Extract the (X, Y) coordinate from the center of the cell holding the provided text.  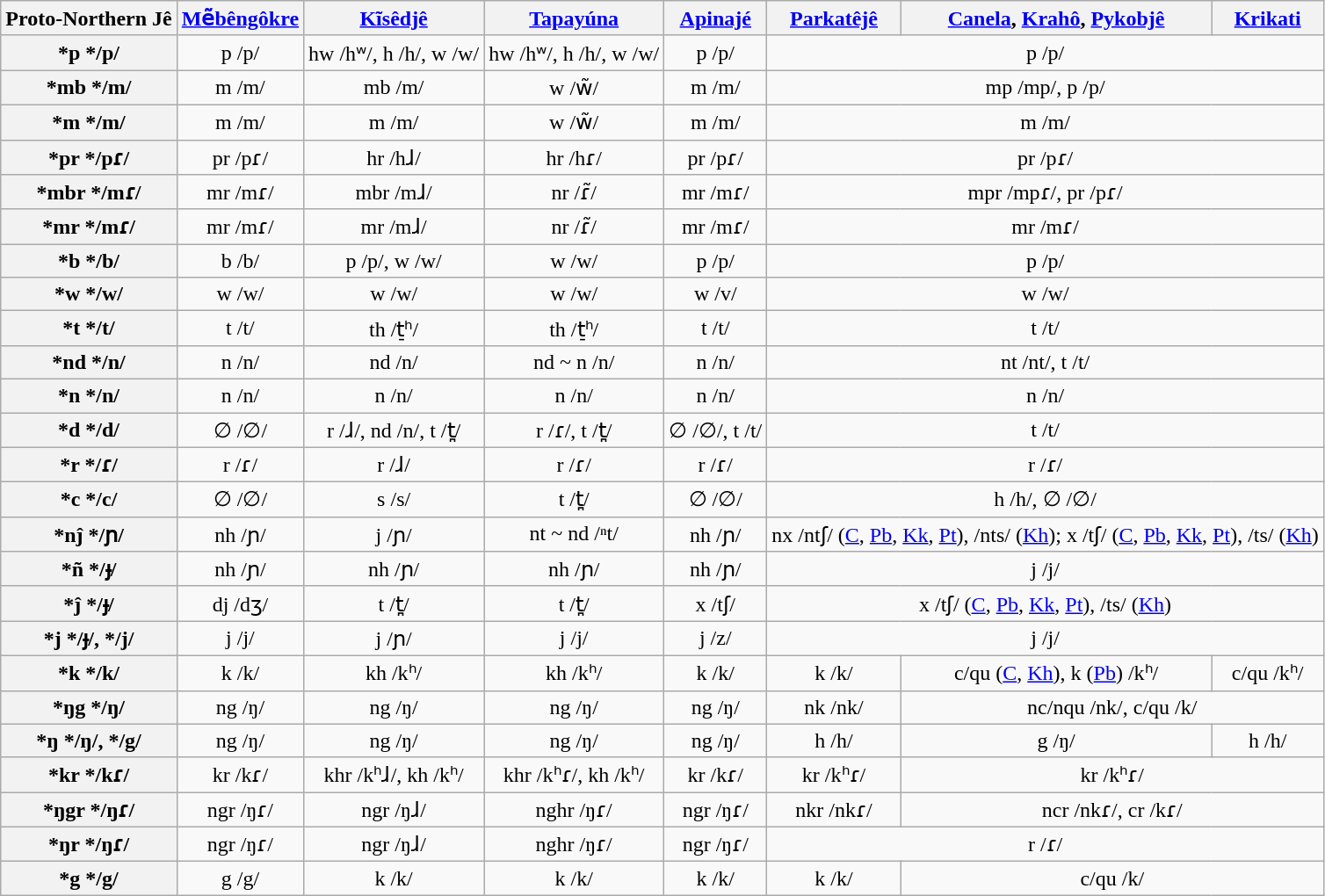
nk /nk/ (834, 707)
x /tʃ/ (715, 603)
c/qu /kʰ/ (1267, 673)
w /v/ (715, 294)
*g */g/ (90, 878)
*b */b/ (90, 261)
*w */w/ (90, 294)
*mb */m/ (90, 88)
khr /kʰɺ/, kh /kʰ/ (394, 775)
r /ɺ/ (394, 465)
hr /hɺ/ (394, 157)
Mẽbêngôkre (240, 18)
*c */c/ (90, 500)
*kr */kɾ/ (90, 775)
Apinajé (715, 18)
nt ~ nd /ⁿt/ (575, 534)
mr /mɺ/ (394, 227)
p /p/, w /w/ (394, 261)
s /s/ (394, 500)
*nĵ */ɲ/ (90, 534)
mb /m/ (394, 88)
g /ŋ/ (1056, 741)
*mr */mɾ/ (90, 227)
nc/nqu /nk/, c/qu /k/ (1112, 707)
Canela, Krahô, Pykobjê (1056, 18)
*j */ɟ/, */j/ (90, 639)
dj /dʒ/ (240, 603)
∅ /∅/, t /t/ (715, 430)
Kĩsêdjê (394, 18)
Tapayúna (575, 18)
j /z/ (715, 639)
nx /ntʃ/ (C, Pb, Kk, Pt), /nts/ (Kh); x /tʃ/ (C, Pb, Kk, Pt), /ts/ (Kh) (1046, 534)
r /ɺ/, nd /n/, t /t̪/ (394, 430)
*d */d/ (90, 430)
r /ɾ/, t /t̪/ (575, 430)
khr /kʰɾ/, kh /kʰ/ (575, 775)
*ŋ */ŋ/, */g/ (90, 741)
Krikati (1267, 18)
*r */ɾ/ (90, 465)
*ñ */ɟ/ (90, 569)
x /tʃ/ (C, Pb, Kk, Pt), /ts/ (Kh) (1046, 603)
*pr */pɾ/ (90, 157)
*k */k/ (90, 673)
c/qu /k/ (1112, 878)
Parkatêjê (834, 18)
*p */p/ (90, 53)
hr /hɾ/ (575, 157)
g /g/ (240, 878)
nt /nt/, t /t/ (1046, 362)
*mbr */mɾ/ (90, 192)
nkr /nkɾ/ (834, 810)
*ŋgr */ŋɾ/ (90, 810)
*t */t/ (90, 329)
mp /mp/, p /p/ (1046, 88)
b /b/ (240, 261)
c/qu (C, Kh), k (Pb) /kʰ/ (1056, 673)
*ŋr */ŋɾ/ (90, 844)
*ĵ */ɟ/ (90, 603)
*m */m/ (90, 122)
mpr /mpɾ/, pr /pɾ/ (1046, 192)
h /h/, ∅ /∅/ (1046, 500)
mbr /mɺ/ (394, 192)
*ŋg */ŋ/ (90, 707)
ncr /nkɾ/, cr /kɾ/ (1112, 810)
*n */n/ (90, 395)
nd /n/ (394, 362)
*nd */n/ (90, 362)
nd ~ n /n/ (575, 362)
Proto-Northern Jê (90, 18)
